Return [x, y] of the center of cell containing provided text 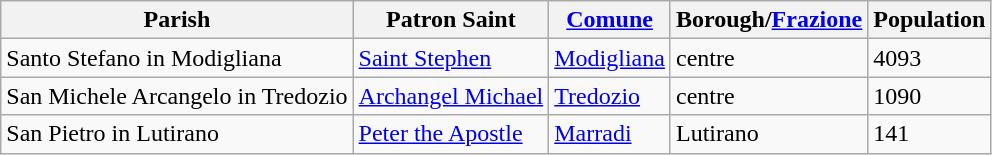
Santo Stefano in Modigliana [177, 58]
Parish [177, 20]
Lutirano [768, 134]
4093 [930, 58]
San Michele Arcangelo in Tredozio [177, 96]
141 [930, 134]
San Pietro in Lutirano [177, 134]
Marradi [610, 134]
Modigliana [610, 58]
Patron Saint [451, 20]
Archangel Michael [451, 96]
1090 [930, 96]
Comune [610, 20]
Tredozio [610, 96]
Borough/Frazione [768, 20]
Population [930, 20]
Saint Stephen [451, 58]
Peter the Apostle [451, 134]
